Extract the [x, y] coordinate from the center of the cell holding the provided text.  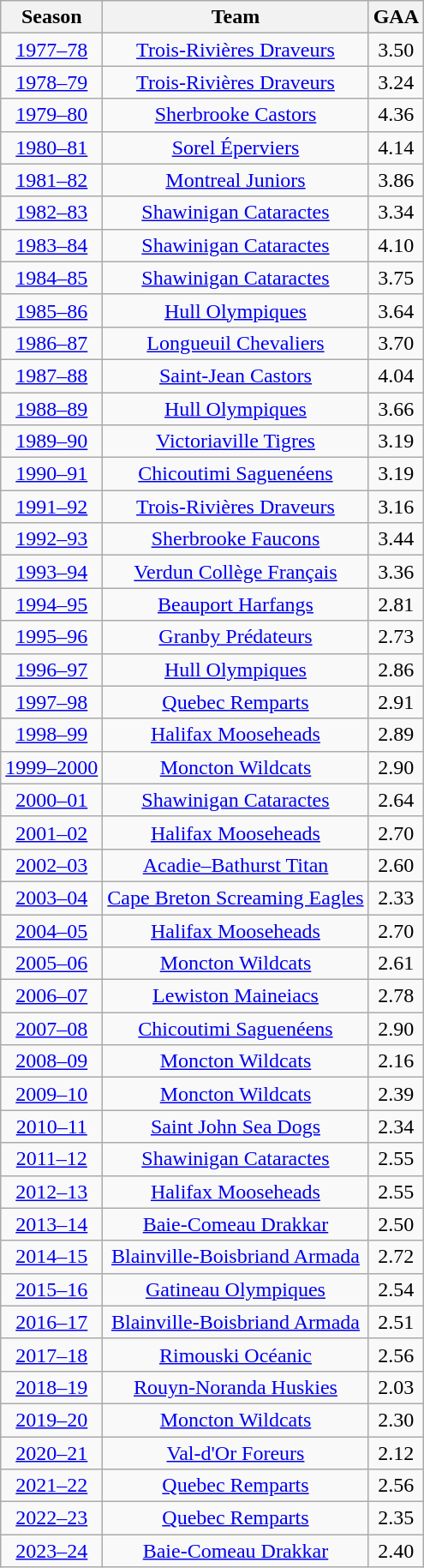
1983–84 [51, 245]
3.34 [396, 213]
1984–85 [51, 278]
4.14 [396, 147]
1982–83 [51, 213]
Saint-Jean Castors [236, 375]
3.36 [396, 572]
1989–90 [51, 442]
3.64 [396, 310]
2.60 [396, 865]
Rouyn-Noranda Huskies [236, 1387]
2.03 [396, 1387]
1979–80 [51, 115]
2.91 [396, 702]
3.44 [396, 539]
2.16 [396, 1061]
Team [236, 17]
1997–98 [51, 702]
2.54 [396, 1289]
2007–08 [51, 1029]
2019–20 [51, 1420]
GAA [396, 17]
4.10 [396, 245]
2.50 [396, 1224]
2023–24 [51, 1551]
2.35 [396, 1518]
2009–10 [51, 1094]
1992–93 [51, 539]
2.34 [396, 1126]
1999–2000 [51, 767]
3.75 [396, 278]
Beauport Harfangs [236, 604]
1977–78 [51, 50]
Acadie–Bathurst Titan [236, 865]
Victoriaville Tigres [236, 442]
2001–02 [51, 832]
2010–11 [51, 1126]
1990–91 [51, 474]
1988–89 [51, 409]
2012–13 [51, 1192]
1995–96 [51, 637]
2.64 [396, 800]
Verdun Collège Français [236, 572]
Val-d'Or Foreurs [236, 1453]
3.24 [396, 82]
2003–04 [51, 898]
3.50 [396, 50]
2.51 [396, 1322]
2018–19 [51, 1387]
1993–94 [51, 572]
2011–12 [51, 1159]
2.40 [396, 1551]
2013–14 [51, 1224]
3.70 [396, 343]
Saint John Sea Dogs [236, 1126]
Sherbrooke Faucons [236, 539]
2.61 [396, 964]
2005–06 [51, 964]
2.78 [396, 996]
Season [51, 17]
Gatineau Olympiques [236, 1289]
2017–18 [51, 1355]
2002–03 [51, 865]
2008–09 [51, 1061]
4.36 [396, 115]
1996–97 [51, 670]
3.16 [396, 507]
2000–01 [51, 800]
2022–23 [51, 1518]
4.04 [396, 375]
Longueuil Chevaliers [236, 343]
1991–92 [51, 507]
Montreal Juniors [236, 180]
2.73 [396, 637]
2020–21 [51, 1453]
3.66 [396, 409]
1981–82 [51, 180]
1980–81 [51, 147]
2.39 [396, 1094]
1985–86 [51, 310]
1978–79 [51, 82]
2.72 [396, 1257]
Rimouski Océanic [236, 1355]
1987–88 [51, 375]
Lewiston Maineiacs [236, 996]
2.12 [396, 1453]
1986–87 [51, 343]
2006–07 [51, 996]
1998–99 [51, 735]
2.81 [396, 604]
Granby Prédateurs [236, 637]
2.86 [396, 670]
3.86 [396, 180]
2004–05 [51, 930]
Cape Breton Screaming Eagles [236, 898]
2016–17 [51, 1322]
2015–16 [51, 1289]
2.30 [396, 1420]
1994–95 [51, 604]
Sorel Éperviers [236, 147]
2021–22 [51, 1486]
2.89 [396, 735]
2014–15 [51, 1257]
2.33 [396, 898]
Sherbrooke Castors [236, 115]
